Locate the cell with the specified text and output its (x, y) center coordinate. 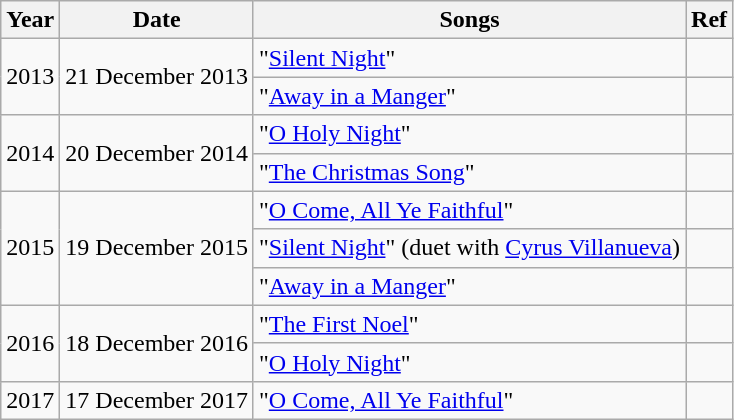
18 December 2016 (157, 343)
2013 (30, 77)
2014 (30, 153)
Year (30, 20)
"Silent Night" (469, 58)
2017 (30, 400)
"Silent Night" (duet with Cyrus Villanueva) (469, 248)
Date (157, 20)
2016 (30, 343)
"The First Noel" (469, 324)
Songs (469, 20)
17 December 2017 (157, 400)
19 December 2015 (157, 248)
Ref (710, 20)
20 December 2014 (157, 153)
2015 (30, 248)
21 December 2013 (157, 77)
"The Christmas Song" (469, 172)
